Scan for the cell matching the given text and deliver its (x, y) coordinate at center. 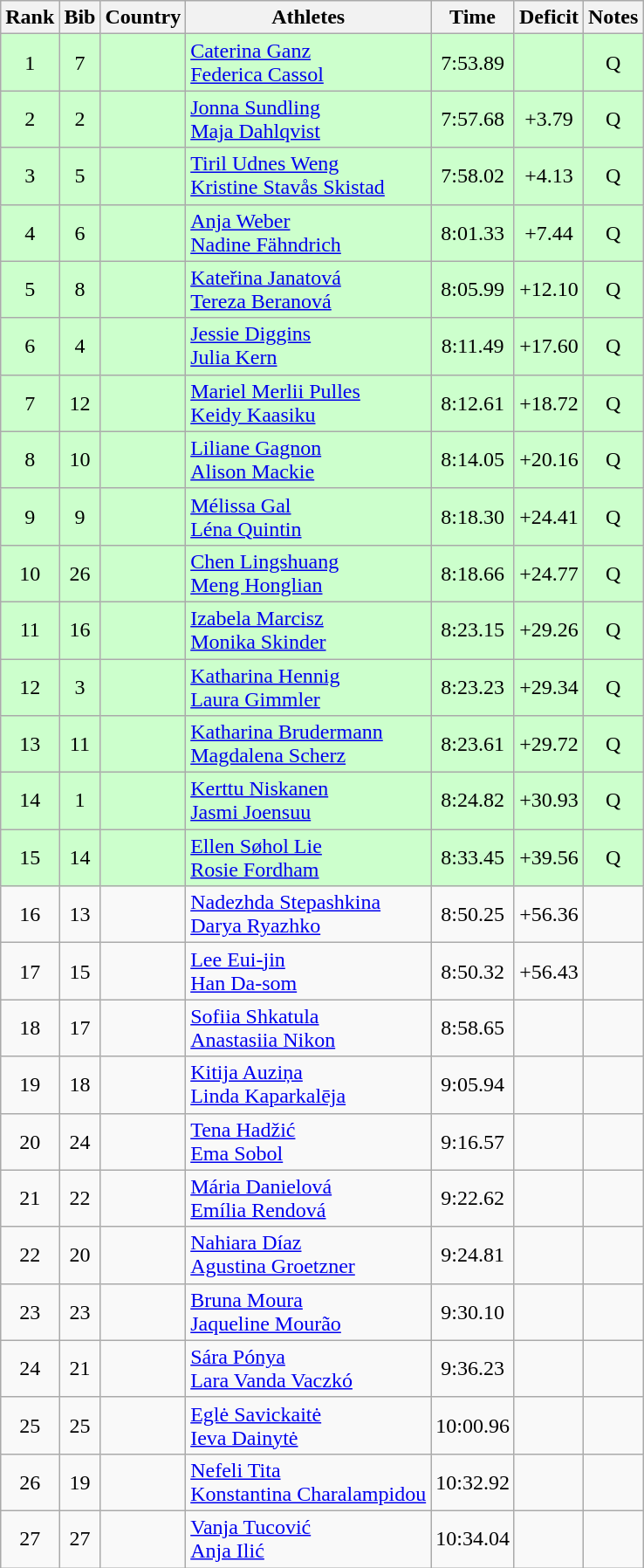
Caterina GanzFederica Cassol (309, 63)
Chen LingshuangMeng Honglian (309, 573)
8:12.61 (473, 403)
+24.77 (548, 573)
+20.16 (548, 459)
8:23.15 (473, 630)
Mariel Merlii PullesKeidy Kaasiku (309, 403)
10:34.04 (473, 1538)
7:53.89 (473, 63)
Izabela MarciszMonika Skinder (309, 630)
Sára PónyaLara Vanda Vaczkó (309, 1369)
Lee Eui-jinHan Da-som (309, 971)
8:14.05 (473, 459)
+17.60 (548, 346)
+3.79 (548, 119)
Kateřina JanatováTereza Beranová (309, 290)
Eglė SavickaitėIeva Dainytė (309, 1425)
8:18.66 (473, 573)
Kerttu NiskanenJasmi Joensuu (309, 801)
Nadezhda StepashkinaDarya Ryazhko (309, 915)
+4.13 (548, 176)
Mélissa GalLéna Quintin (309, 517)
Sofiia ShkatulaAnastasiia Nikon (309, 1028)
+18.72 (548, 403)
Ellen Søhol LieRosie Fordham (309, 857)
9:05.94 (473, 1084)
+56.43 (548, 971)
+56.36 (548, 915)
7:57.68 (473, 119)
+24.41 (548, 517)
Tiril Udnes WengKristine Stavås Skistad (309, 176)
8:24.82 (473, 801)
+29.26 (548, 630)
+29.34 (548, 686)
8:01.33 (473, 232)
8:18.30 (473, 517)
Jonna SundlingMaja Dahlqvist (309, 119)
Country (143, 17)
7:58.02 (473, 176)
8:11.49 (473, 346)
9:22.62 (473, 1198)
Deficit (548, 17)
Anja WeberNadine Fähndrich (309, 232)
9:30.10 (473, 1311)
8:23.61 (473, 744)
Bruna MouraJaqueline Mourão (309, 1311)
8:50.25 (473, 915)
Athletes (309, 17)
10:00.96 (473, 1425)
8:05.99 (473, 290)
+7.44 (548, 232)
8:33.45 (473, 857)
9:36.23 (473, 1369)
Kitija AuziņaLinda Kaparkalēja (309, 1084)
+39.56 (548, 857)
8:58.65 (473, 1028)
9:16.57 (473, 1142)
Rank (30, 17)
Notes (613, 17)
Katharina HennigLaura Gimmler (309, 686)
Nahiara DíazAgustina Groetzner (309, 1255)
Mária DanielováEmília Rendová (309, 1198)
9:24.81 (473, 1255)
Bib (80, 17)
8:23.23 (473, 686)
+30.93 (548, 801)
Liliane GagnonAlison Mackie (309, 459)
Vanja TucovićAnja Ilić (309, 1538)
+12.10 (548, 290)
8:50.32 (473, 971)
Nefeli TitaKonstantina Charalampidou (309, 1482)
+29.72 (548, 744)
10:32.92 (473, 1482)
Jessie DigginsJulia Kern (309, 346)
Time (473, 17)
Katharina BrudermannMagdalena Scherz (309, 744)
Tena HadžićEma Sobol (309, 1142)
